Return [x, y] of the center of cell containing provided text 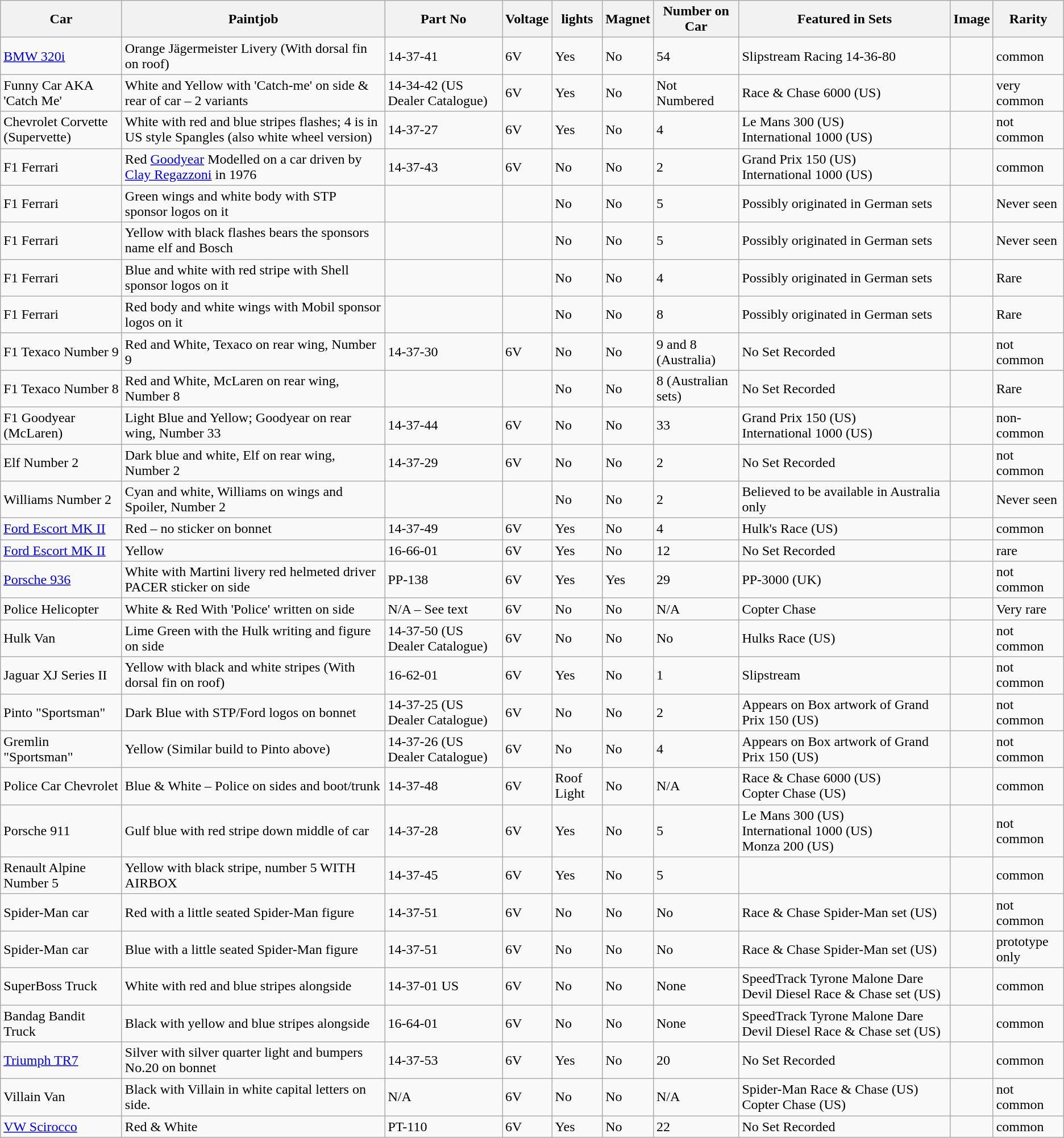
Hulks Race (US) [845, 639]
Yellow (Similar build to Pinto above) [253, 749]
Black with Villain in white capital letters on side. [253, 1098]
14-37-29 [443, 462]
Car [61, 19]
Jaguar XJ Series II [61, 675]
Hulk's Race (US) [845, 529]
14-37-28 [443, 831]
Elf Number 2 [61, 462]
Blue and white with red stripe with Shell sponsor logos on it [253, 277]
Rarity [1028, 19]
14-37-41 [443, 56]
14-37-27 [443, 130]
Porsche 936 [61, 580]
Dark blue and white, Elf on rear wing, Number 2 [253, 462]
Red and White, Texaco on rear wing, Number 9 [253, 351]
14-37-50 (US Dealer Catalogue) [443, 639]
14-37-53 [443, 1060]
Slipstream Racing 14-36-80 [845, 56]
14-37-49 [443, 529]
Red and White, McLaren on rear wing, Number 8 [253, 389]
Black with yellow and blue stripes alongside [253, 1023]
prototype only [1028, 949]
54 [696, 56]
Police Car Chevrolet [61, 786]
White and Yellow with 'Catch-me' on side & rear of car – 2 variants [253, 93]
14-37-45 [443, 875]
Yellow with black flashes bears the sponsors name elf and Bosch [253, 241]
VW Scirocco [61, 1127]
Le Mans 300 (US) International 1000 (US) Monza 200 (US) [845, 831]
22 [696, 1127]
14-37-44 [443, 425]
Blue & White – Police on sides and boot/trunk [253, 786]
White with red and blue stripes flashes; 4 is in US style Spangles (also white wheel version) [253, 130]
8 [696, 315]
12 [696, 551]
Red body and white wings with Mobil sponsor logos on it [253, 315]
Part No [443, 19]
Copter Chase [845, 609]
Le Mans 300 (US) International 1000 (US) [845, 130]
White & Red With 'Police' written on side [253, 609]
33 [696, 425]
PT-110 [443, 1127]
Villain Van [61, 1098]
Yellow with black stripe, number 5 WITH AIRBOX [253, 875]
Lime Green with the Hulk writing and figure on side [253, 639]
Image [972, 19]
16-66-01 [443, 551]
Bandag Bandit Truck [61, 1023]
29 [696, 580]
Roof Light [577, 786]
Red with a little seated Spider-Man figure [253, 912]
N/A – See text [443, 609]
Very rare [1028, 609]
F1 Goodyear (McLaren) [61, 425]
Voltage [527, 19]
Hulk Van [61, 639]
Number on Car [696, 19]
16-64-01 [443, 1023]
8 (Australian sets) [696, 389]
14-37-43 [443, 167]
rare [1028, 551]
White with red and blue stripes alongside [253, 986]
Blue with a little seated Spider-Man figure [253, 949]
Orange Jägermeister Livery (With dorsal fin on roof) [253, 56]
White with Martini livery red helmeted driver PACER sticker on side [253, 580]
14-37-26 (US Dealer Catalogue) [443, 749]
Pinto "Sportsman" [61, 712]
Yellow [253, 551]
14-37-30 [443, 351]
Gulf blue with red stripe down middle of car [253, 831]
very common [1028, 93]
Williams Number 2 [61, 500]
F1 Texaco Number 8 [61, 389]
BMW 320i [61, 56]
PP-3000 (UK) [845, 580]
Chevrolet Corvette (Supervette) [61, 130]
PP-138 [443, 580]
Magnet [628, 19]
1 [696, 675]
14-37-25 (US Dealer Catalogue) [443, 712]
Featured in Sets [845, 19]
Light Blue and Yellow; Goodyear on rear wing, Number 33 [253, 425]
14-37-48 [443, 786]
F1 Texaco Number 9 [61, 351]
non-common [1028, 425]
Police Helicopter [61, 609]
Yellow with black and white stripes (With dorsal fin on roof) [253, 675]
Spider-Man Race & Chase (US) Copter Chase (US) [845, 1098]
20 [696, 1060]
Slipstream [845, 675]
14-34-42 (US Dealer Catalogue) [443, 93]
Funny Car AKA 'Catch Me' [61, 93]
Dark Blue with STP/Ford logos on bonnet [253, 712]
Renault Alpine Number 5 [61, 875]
Red Goodyear Modelled on a car driven by Clay Regazzoni in 1976 [253, 167]
Silver with silver quarter light and bumpers No.20 on bonnet [253, 1060]
Race & Chase 6000 (US) [845, 93]
Porsche 911 [61, 831]
Green wings and white body with STP sponsor logos on it [253, 203]
Cyan and white, Williams on wings and Spoiler, Number 2 [253, 500]
14-37-01 US [443, 986]
lights [577, 19]
Believed to be available in Australia only [845, 500]
Triumph TR7 [61, 1060]
Red – no sticker on bonnet [253, 529]
16-62-01 [443, 675]
Red & White [253, 1127]
9 and 8 (Australia) [696, 351]
Paintjob [253, 19]
Race & Chase 6000 (US) Copter Chase (US) [845, 786]
Gremlin "Sportsman" [61, 749]
Not Numbered [696, 93]
SuperBoss Truck [61, 986]
